Search for the cell housing the specified text and yield its [x, y] center coordinate. 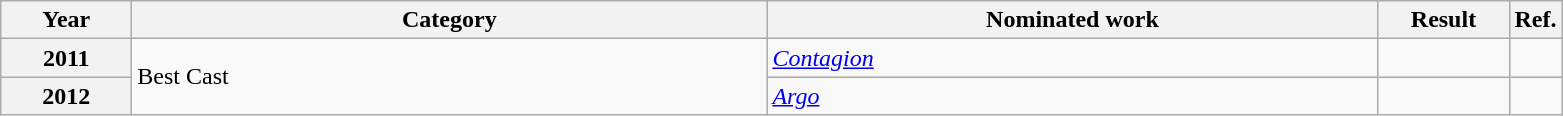
2012 [66, 96]
Result [1444, 20]
2011 [66, 58]
Contagion [1072, 58]
Nominated work [1072, 20]
Ref. [1536, 20]
Category [450, 20]
Year [66, 20]
Best Cast [450, 77]
Argo [1072, 96]
